Search for the cell housing the specified text and yield its (x, y) center coordinate. 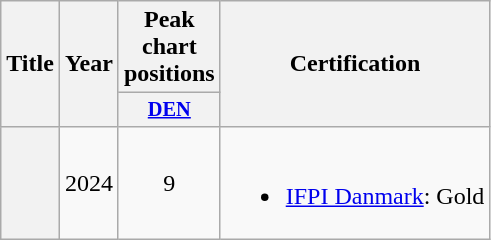
DEN (169, 110)
IFPI Danmark: Gold (355, 182)
2024 (88, 182)
Peak chart positions (169, 47)
Year (88, 64)
Title (30, 64)
9 (169, 182)
Certification (355, 64)
